Provide the [x, y] coordinate of the cell's center where the given text is located.  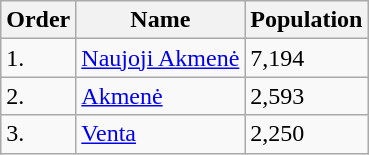
Name [160, 20]
2,593 [306, 96]
Population [306, 20]
2,250 [306, 134]
7,194 [306, 58]
1. [38, 58]
3. [38, 134]
Venta [160, 134]
Akmenė [160, 96]
Naujoji Akmenė [160, 58]
2. [38, 96]
Order [38, 20]
